Provide the (x, y) coordinate of the cell's center where the given text is located.  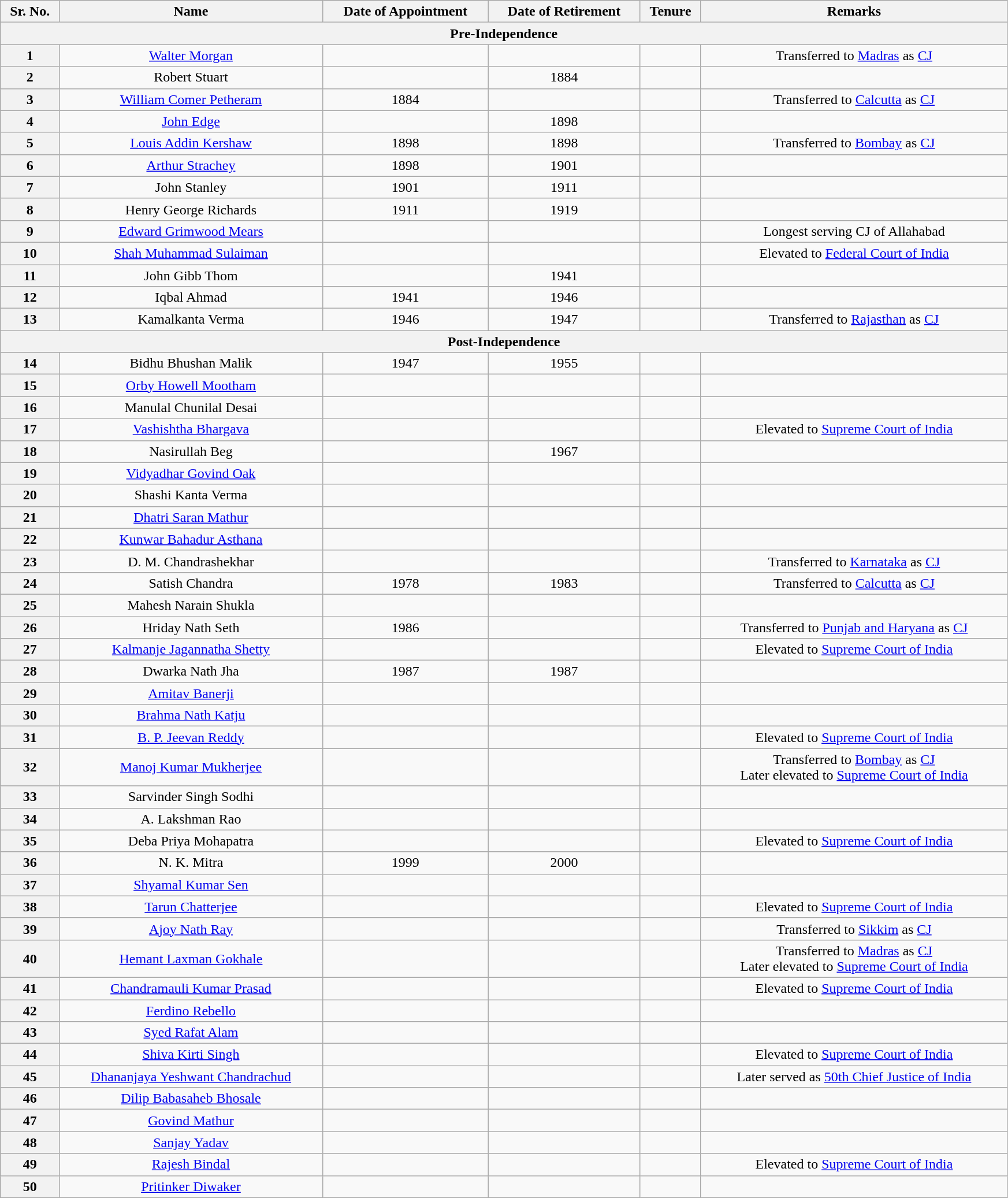
Tarun Chatterjee (191, 907)
46 (30, 1099)
Kunwar Bahadur Asthana (191, 539)
Post-Independence (504, 342)
28 (30, 672)
B. P. Jeevan Reddy (191, 737)
1967 (564, 451)
Transferred to Bombay as CJ Later elevated to Supreme Court of India (854, 767)
1955 (564, 364)
Hriday Nath Seth (191, 627)
1999 (406, 863)
Transferred to Punjab and Haryana as CJ (854, 627)
N. K. Mitra (191, 863)
Hemant Laxman Gokhale (191, 958)
5 (30, 143)
Kamalkanta Verma (191, 320)
Walter Morgan (191, 55)
1 (30, 55)
Sr. No. (30, 12)
32 (30, 767)
Manulal Chunilal Desai (191, 407)
41 (30, 988)
Shah Muhammad Sulaiman (191, 253)
Kalmanje Jagannatha Shetty (191, 650)
Shashi Kanta Verma (191, 495)
40 (30, 958)
Henry George Richards (191, 209)
Elevated to Federal Court of India (854, 253)
Remarks (854, 12)
8 (30, 209)
36 (30, 863)
18 (30, 451)
Transferred to Sikkim as CJ (854, 929)
Date of Appointment (406, 12)
Pre-Independence (504, 34)
Date of Retirement (564, 12)
17 (30, 429)
Satish Chandra (191, 583)
1919 (564, 209)
22 (30, 539)
Chandramauli Kumar Prasad (191, 988)
Longest serving CJ of Allahabad (854, 231)
13 (30, 320)
Vidyadhar Govind Oak (191, 473)
Transferred to Madras as CJ Later elevated to Supreme Court of India (854, 958)
37 (30, 885)
1983 (564, 583)
9 (30, 231)
Sanjay Yadav (191, 1143)
Iqbal Ahmad (191, 298)
21 (30, 517)
12 (30, 298)
Deba Priya Mohapatra (191, 841)
49 (30, 1164)
A. Lakshman Rao (191, 819)
19 (30, 473)
50 (30, 1186)
23 (30, 561)
42 (30, 1011)
1978 (406, 583)
Pritinker Diwaker (191, 1186)
Brahma Nath Katju (191, 715)
44 (30, 1055)
Shiva Kirti Singh (191, 1055)
33 (30, 797)
Name (191, 12)
31 (30, 737)
Arthur Strachey (191, 165)
Shyamal Kumar Sen (191, 885)
William Comer Petheram (191, 99)
Manoj Kumar Mukherjee (191, 767)
Dhananjaya Yeshwant Chandrachud (191, 1077)
7 (30, 187)
11 (30, 276)
John Stanley (191, 187)
2000 (564, 863)
4 (30, 121)
27 (30, 650)
John Edge (191, 121)
Dhatri Saran Mathur (191, 517)
47 (30, 1121)
Ajoy Nath Ray (191, 929)
2 (30, 77)
16 (30, 407)
48 (30, 1143)
45 (30, 1077)
Syed Rafat Alam (191, 1033)
Transferred to Karnataka as CJ (854, 561)
15 (30, 385)
34 (30, 819)
6 (30, 165)
Transferred to Bombay as CJ (854, 143)
35 (30, 841)
Dilip Babasaheb Bhosale (191, 1099)
3 (30, 99)
Amitav Banerji (191, 693)
39 (30, 929)
29 (30, 693)
Orby Howell Mootham (191, 385)
25 (30, 605)
24 (30, 583)
Tenure (671, 12)
Transferred to Rajasthan as CJ (854, 320)
Robert Stuart (191, 77)
Govind Mathur (191, 1121)
Rajesh Bindal (191, 1164)
Later served as 50th Chief Justice of India (854, 1077)
John Gibb Thom (191, 276)
20 (30, 495)
Ferdino Rebello (191, 1011)
Edward Grimwood Mears (191, 231)
38 (30, 907)
Transferred to Madras as CJ (854, 55)
Nasirullah Beg (191, 451)
Dwarka Nath Jha (191, 672)
D. M. Chandrashekhar (191, 561)
Sarvinder Singh Sodhi (191, 797)
Bidhu Bhushan Malik (191, 364)
14 (30, 364)
43 (30, 1033)
Vashishtha Bhargava (191, 429)
Mahesh Narain Shukla (191, 605)
1986 (406, 627)
Louis Addin Kershaw (191, 143)
10 (30, 253)
30 (30, 715)
26 (30, 627)
